Pinpoint the cell where the given text exists, returning its (x, y) midpoint coordinate. 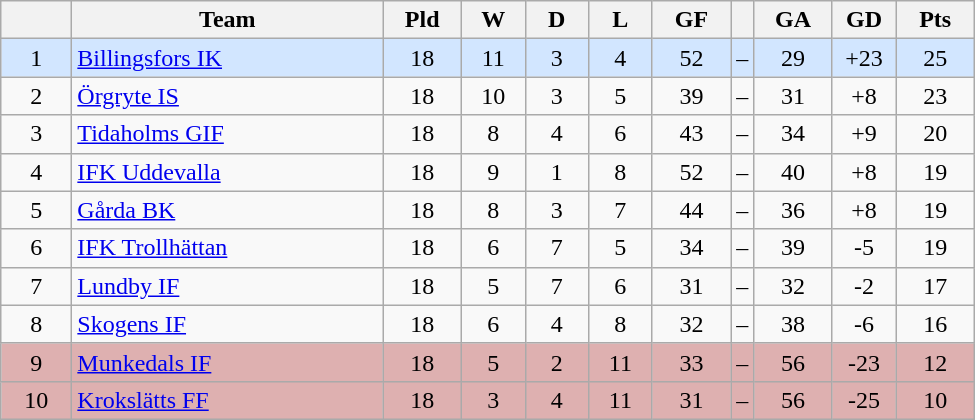
38 (794, 324)
25 (936, 58)
44 (692, 210)
W (493, 20)
20 (936, 134)
43 (692, 134)
-23 (864, 362)
36 (794, 210)
Pld (422, 20)
Billingsfors IK (228, 58)
Krokslätts FF (228, 400)
L (621, 20)
Lundby IF (228, 286)
D (557, 20)
Team (228, 20)
12 (936, 362)
29 (794, 58)
-5 (864, 248)
40 (794, 172)
GF (692, 20)
-25 (864, 400)
Gårda BK (228, 210)
Skogens IF (228, 324)
+23 (864, 58)
Örgryte IS (228, 96)
IFK Trollhättan (228, 248)
-2 (864, 286)
17 (936, 286)
16 (936, 324)
GA (794, 20)
23 (936, 96)
+9 (864, 134)
-6 (864, 324)
33 (692, 362)
Pts (936, 20)
IFK Uddevalla (228, 172)
Munkedals IF (228, 362)
GD (864, 20)
Tidaholms GIF (228, 134)
